Output the [x, y] coordinate of the center of the cell containing the given text.  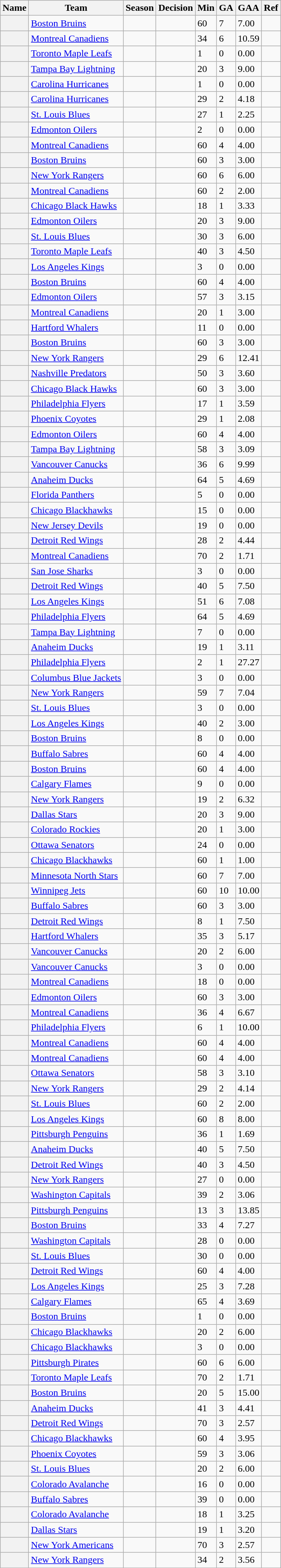
4.41 [248, 1408]
3.11 [248, 647]
51 [206, 601]
8.00 [248, 1119]
25 [206, 1286]
11 [206, 327]
7.08 [248, 601]
4.18 [248, 99]
2.25 [248, 114]
4.14 [248, 1088]
Pittsburgh Pirates [76, 1362]
16 [206, 1484]
2.08 [248, 419]
4.44 [248, 541]
Minnesota North Stars [76, 875]
5.17 [248, 936]
33 [206, 1225]
3.56 [248, 1560]
3.69 [248, 1301]
Ref [271, 8]
3.60 [248, 373]
New York Americans [76, 1545]
3.15 [248, 297]
15 [206, 510]
17 [206, 403]
15.00 [248, 1392]
Name [14, 8]
3.59 [248, 403]
GAA [248, 8]
3.09 [248, 449]
Winnipeg Jets [76, 890]
9.99 [248, 465]
Columbus Blue Jackets [76, 678]
24 [206, 845]
1.69 [248, 1134]
57 [206, 297]
Nashville Predators [76, 373]
27.27 [248, 662]
Season [140, 8]
9 [206, 784]
50 [206, 373]
3.10 [248, 1073]
7.04 [248, 693]
GA [226, 8]
Florida Panthers [76, 495]
3.20 [248, 1530]
13.85 [248, 1210]
6.67 [248, 1012]
3.25 [248, 1514]
Min [206, 8]
New Jersey Devils [76, 525]
10 [226, 890]
3.33 [248, 206]
Decision [176, 8]
Team [76, 8]
San Jose Sharks [76, 571]
10.59 [248, 38]
7.27 [248, 1225]
Colorado Rockies [76, 830]
7.28 [248, 1286]
41 [206, 1408]
65 [206, 1301]
12.41 [248, 358]
3.95 [248, 1438]
6.32 [248, 799]
35 [206, 936]
13 [206, 1210]
1.00 [248, 860]
